Capture the cell that displays the provided text and extract its [X, Y] central coordinate. 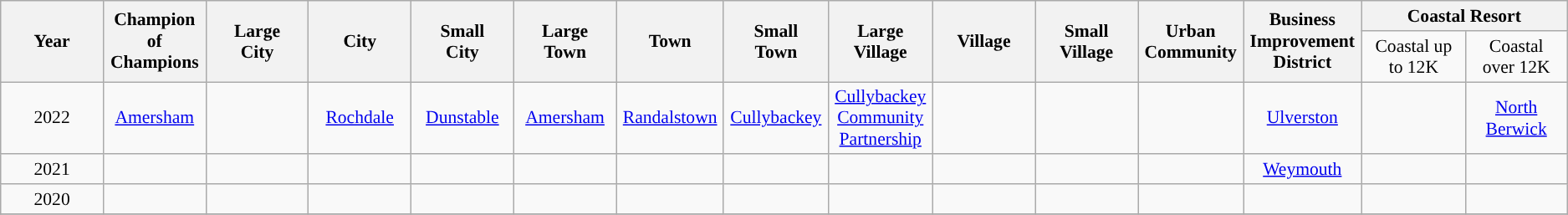
SmallVillage [1087, 42]
Village [983, 42]
Champion of Champions [154, 42]
LargeVillage [880, 42]
Cullybackey [776, 119]
Coastal over 12K [1517, 57]
Coastal up to 12K [1413, 57]
Dunstable [463, 119]
LargeCity [258, 42]
2021 [52, 170]
LargeTown [565, 42]
Rochdale [360, 119]
UrbanCommunity [1191, 42]
SmallCity [463, 42]
SmallTown [776, 42]
Town [671, 42]
Randalstown [671, 119]
2022 [52, 119]
North Berwick [1517, 119]
Year [52, 42]
Coastal Resort [1464, 16]
Weymouth [1303, 170]
Business Improvement District [1303, 42]
2020 [52, 199]
Ulverston [1303, 119]
City [360, 42]
Cullybackey Community Partnership [880, 119]
